Extract the [x, y] coordinate from the center of the cell holding the provided text.  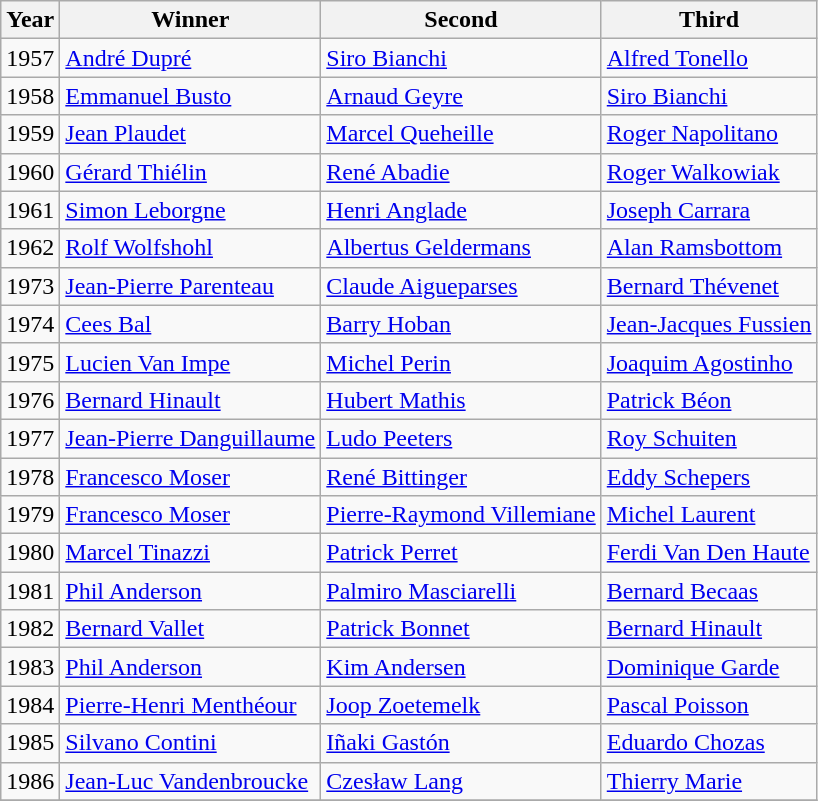
Joseph Carrara [709, 210]
1986 [30, 781]
Thierry Marie [709, 781]
Hubert Mathis [461, 400]
Year [30, 20]
Cees Bal [190, 324]
Dominique Garde [709, 667]
Czesław Lang [461, 781]
Ferdi Van Den Haute [709, 553]
1976 [30, 400]
Roy Schuiten [709, 438]
Second [461, 20]
Claude Aigueparses [461, 286]
Pierre-Henri Menthéour [190, 705]
1980 [30, 553]
Patrick Bonnet [461, 629]
Alfred Tonello [709, 58]
Third [709, 20]
Roger Walkowiak [709, 172]
Patrick Béon [709, 400]
Roger Napolitano [709, 134]
Arnaud Geyre [461, 96]
Alan Ramsbottom [709, 248]
Kim Andersen [461, 667]
Michel Laurent [709, 515]
Marcel Tinazzi [190, 553]
1977 [30, 438]
1985 [30, 743]
1958 [30, 96]
Iñaki Gastón [461, 743]
Jean-Luc Vandenbroucke [190, 781]
1973 [30, 286]
Michel Perin [461, 362]
Pierre-Raymond Villemiane [461, 515]
Bernard Vallet [190, 629]
1959 [30, 134]
Henri Anglade [461, 210]
Patrick Perret [461, 553]
Eddy Schepers [709, 477]
1984 [30, 705]
Joop Zoetemelk [461, 705]
Lucien Van Impe [190, 362]
Joaquim Agostinho [709, 362]
Winner [190, 20]
1960 [30, 172]
Jean-Jacques Fussien [709, 324]
Jean Plaudet [190, 134]
René Bittinger [461, 477]
1981 [30, 591]
Marcel Queheille [461, 134]
1982 [30, 629]
André Dupré [190, 58]
1975 [30, 362]
1962 [30, 248]
Palmiro Masciarelli [461, 591]
1961 [30, 210]
Rolf Wolfshohl [190, 248]
Barry Hoban [461, 324]
Bernard Thévenet [709, 286]
Gérard Thiélin [190, 172]
Emmanuel Busto [190, 96]
Ludo Peeters [461, 438]
1979 [30, 515]
Pascal Poisson [709, 705]
Eduardo Chozas [709, 743]
1957 [30, 58]
Silvano Contini [190, 743]
Albertus Geldermans [461, 248]
Bernard Becaas [709, 591]
Jean-Pierre Parenteau [190, 286]
Jean-Pierre Danguillaume [190, 438]
Simon Leborgne [190, 210]
1974 [30, 324]
René Abadie [461, 172]
1983 [30, 667]
1978 [30, 477]
